Return [x, y] of the center of cell containing provided text 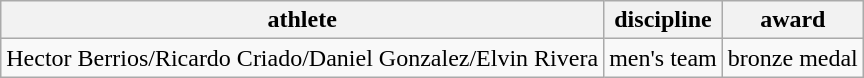
athlete [302, 20]
bronze medal [792, 58]
discipline [664, 20]
Hector Berrios/Ricardo Criado/Daniel Gonzalez/Elvin Rivera [302, 58]
men's team [664, 58]
award [792, 20]
